Return the (X, Y) coordinate for the center point of the cell that contains the specified text.  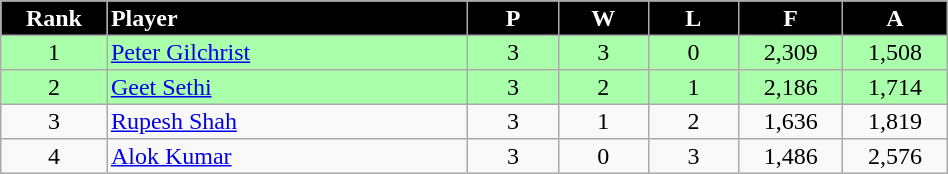
P (513, 18)
2,576 (895, 156)
Peter Gilchrist (288, 52)
Player (288, 18)
Rupesh Shah (288, 121)
Geet Sethi (288, 87)
Alok Kumar (288, 156)
Rank (54, 18)
1,508 (895, 52)
1,636 (790, 121)
2,309 (790, 52)
4 (54, 156)
F (790, 18)
1,486 (790, 156)
W (603, 18)
L (693, 18)
1,819 (895, 121)
1,714 (895, 87)
2,186 (790, 87)
A (895, 18)
